From the cell containing the given text, extract its center point as [X, Y] coordinate. 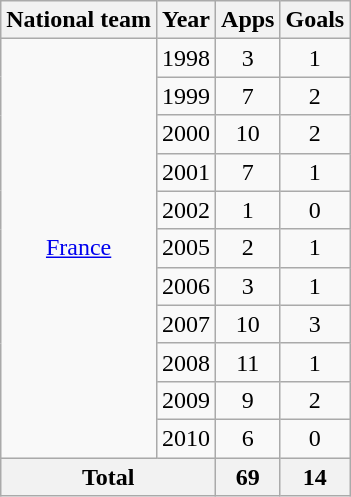
Year [186, 20]
2005 [186, 248]
2000 [186, 134]
2002 [186, 210]
69 [248, 477]
2010 [186, 438]
2009 [186, 400]
9 [248, 400]
1998 [186, 58]
6 [248, 438]
2008 [186, 362]
2006 [186, 286]
14 [315, 477]
11 [248, 362]
2001 [186, 172]
Goals [315, 20]
2007 [186, 324]
Apps [248, 20]
National team [79, 20]
France [79, 248]
1999 [186, 96]
Total [108, 477]
